Find where the given text appears and provide that cell's center as (X, Y) coordinate. 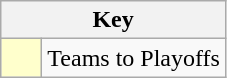
Key (114, 20)
Teams to Playoffs (134, 58)
